Return (X, Y) of the center of cell containing provided text 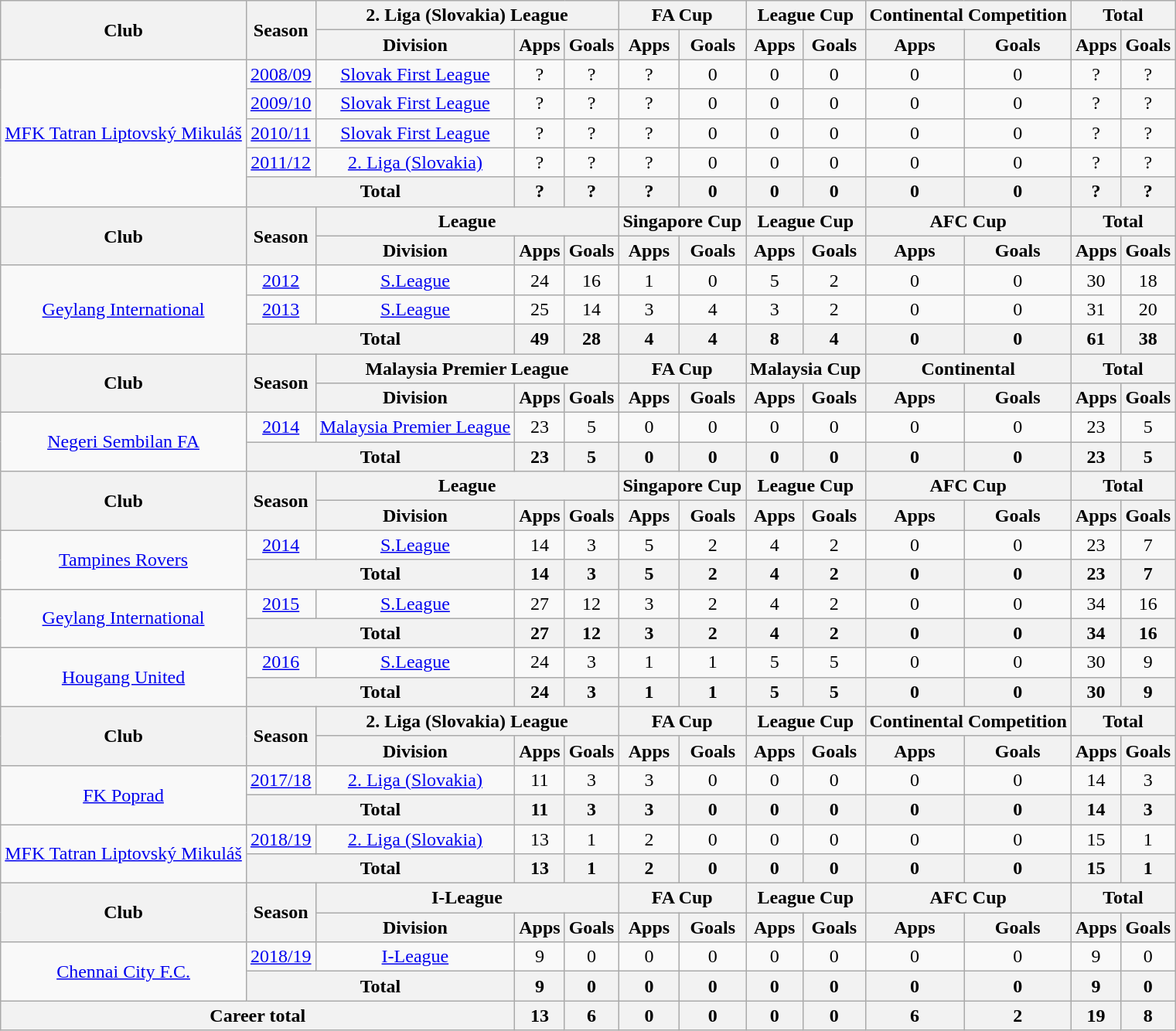
2011/12 (281, 162)
2008/09 (281, 74)
49 (540, 339)
18 (1148, 280)
2017/18 (281, 780)
Continental (968, 369)
20 (1148, 309)
31 (1096, 309)
FK Poprad (124, 795)
Hougang United (124, 677)
2016 (281, 662)
25 (540, 309)
2013 (281, 309)
Chennai City F.C. (124, 971)
Career total (258, 1016)
2009/10 (281, 104)
2010/11 (281, 133)
Negeri Sembilan FA (124, 442)
Tampines Rovers (124, 560)
Malaysia Cup (806, 369)
19 (1096, 1016)
61 (1096, 339)
38 (1148, 339)
2015 (281, 604)
2012 (281, 280)
28 (591, 339)
